Detect which cell encompasses the target text, then output its [X, Y] center coordinate. 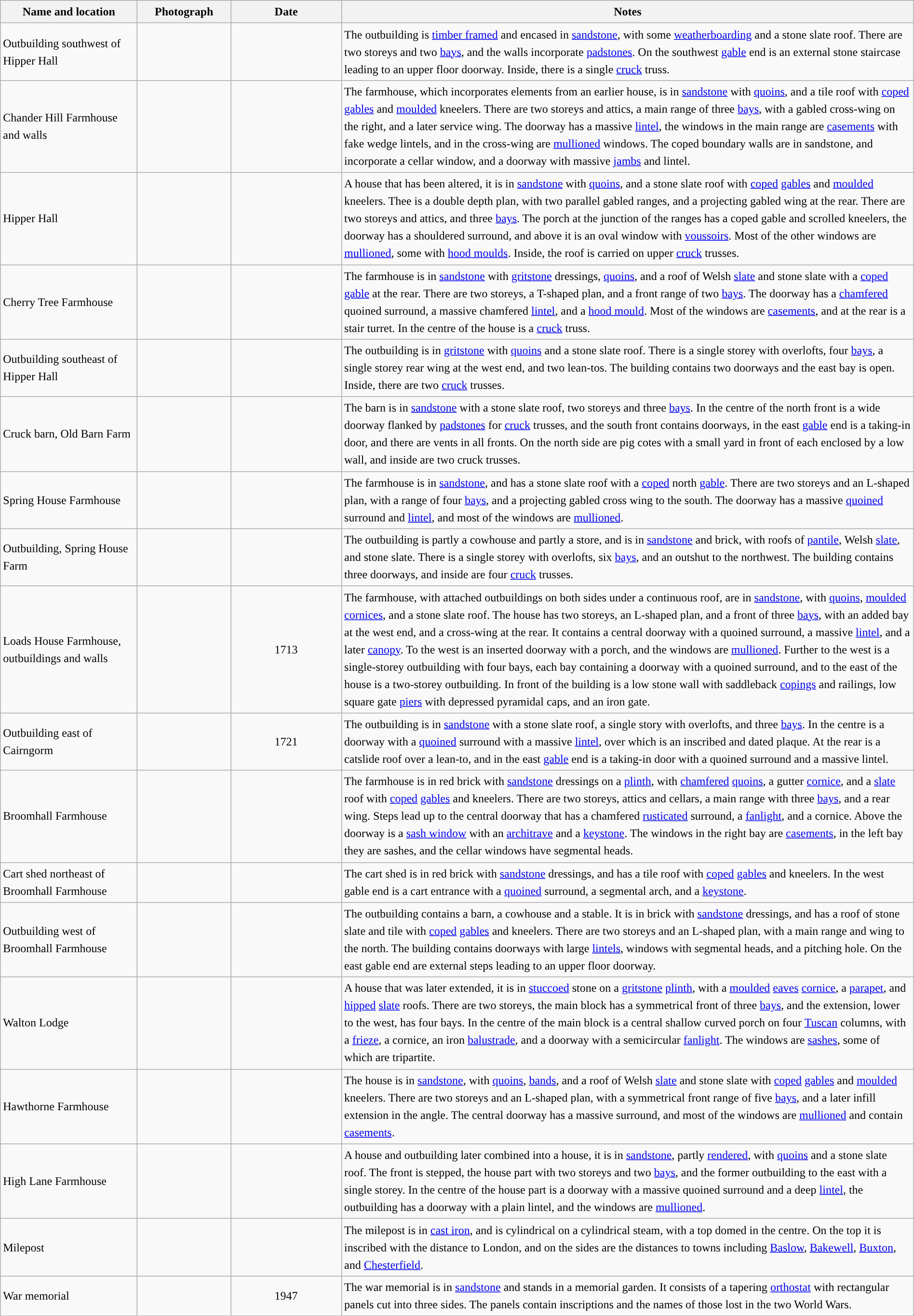
1721 [286, 741]
Notes [628, 12]
Date [286, 12]
Walton Lodge [69, 1024]
Outbuilding southwest of Hipper Hall [69, 52]
Outbuilding east of Cairngorm [69, 741]
Outbuilding southeast of Hipper Hall [69, 368]
Chander Hill Farmhouse and walls [69, 126]
Hawthorne Farmhouse [69, 1106]
1713 [286, 650]
Broomhall Farmhouse [69, 816]
Cruck barn, Old Barn Farm [69, 434]
Photograph [184, 12]
Outbuilding, Spring House Farm [69, 557]
Milepost [69, 1247]
1947 [286, 1296]
Spring House Farmhouse [69, 500]
Loads House Farmhouse, outbuildings and walls [69, 650]
Outbuilding west of Broomhall Farmhouse [69, 940]
Cherry Tree Farmhouse [69, 302]
War memorial [69, 1296]
Hipper Hall [69, 219]
High Lane Farmhouse [69, 1182]
Name and location [69, 12]
Cart shed northeast of Broomhall Farmhouse [69, 883]
